Capture the cell that displays the provided text and extract its (x, y) central coordinate. 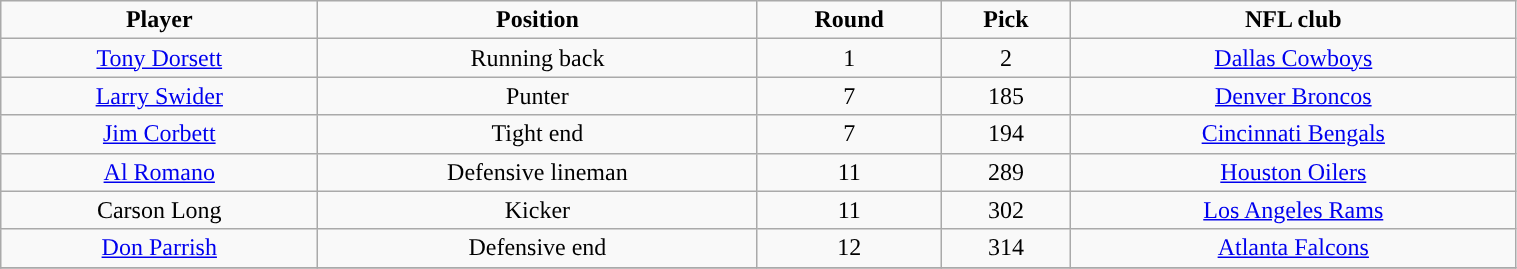
2 (1006, 58)
314 (1006, 248)
302 (1006, 210)
Kicker (538, 210)
Carson Long (160, 210)
Player (160, 20)
Los Angeles Rams (1294, 210)
Defensive end (538, 248)
Atlanta Falcons (1294, 248)
Punter (538, 96)
Position (538, 20)
Houston Oilers (1294, 172)
Don Parrish (160, 248)
Pick (1006, 20)
Tight end (538, 134)
Cincinnati Bengals (1294, 134)
Running back (538, 58)
Dallas Cowboys (1294, 58)
1 (849, 58)
Jim Corbett (160, 134)
Round (849, 20)
Al Romano (160, 172)
194 (1006, 134)
289 (1006, 172)
Denver Broncos (1294, 96)
NFL club (1294, 20)
Larry Swider (160, 96)
Defensive lineman (538, 172)
185 (1006, 96)
12 (849, 248)
Tony Dorsett (160, 58)
